Scan for the cell matching the given text and deliver its [x, y] coordinate at center. 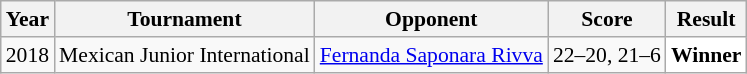
2018 [28, 55]
Mexican Junior International [184, 55]
Result [706, 19]
Year [28, 19]
Opponent [432, 19]
Tournament [184, 19]
Score [607, 19]
Fernanda Saponara Rivva [432, 55]
Winner [706, 55]
22–20, 21–6 [607, 55]
